Identify which cell holds the provided text, then report its (X, Y) central coordinate. 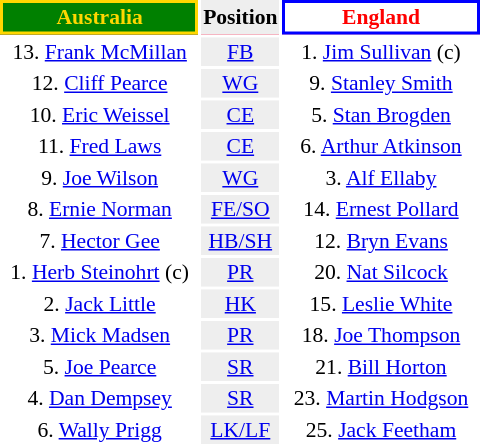
7. Hector Gee (100, 240)
15. Leslie White (381, 304)
3. Mick Madsen (100, 335)
12. Bryn Evans (381, 240)
18. Joe Thompson (381, 335)
Australia (100, 17)
20. Nat Silcock (381, 272)
6. Arthur Atkinson (381, 146)
13. Frank McMillan (100, 52)
8. Ernie Norman (100, 209)
LK/LF (240, 430)
14. Ernest Pollard (381, 209)
9. Stanley Smith (381, 83)
11. Fred Laws (100, 146)
HK (240, 304)
Position (240, 17)
9. Joe Wilson (100, 178)
5. Joe Pearce (100, 366)
HB/SH (240, 240)
6. Wally Prigg (100, 430)
10. Eric Weissel (100, 114)
4. Dan Dempsey (100, 398)
1. Herb Steinohrt (c) (100, 272)
23. Martin Hodgson (381, 398)
2. Jack Little (100, 304)
FE/SO (240, 209)
FB (240, 52)
England (381, 17)
3. Alf Ellaby (381, 178)
25. Jack Feetham (381, 430)
5. Stan Brogden (381, 114)
1. Jim Sullivan (c) (381, 52)
12. Cliff Pearce (100, 83)
21. Bill Horton (381, 366)
